Extract the (x, y) coordinate from the center of the cell holding the provided text.  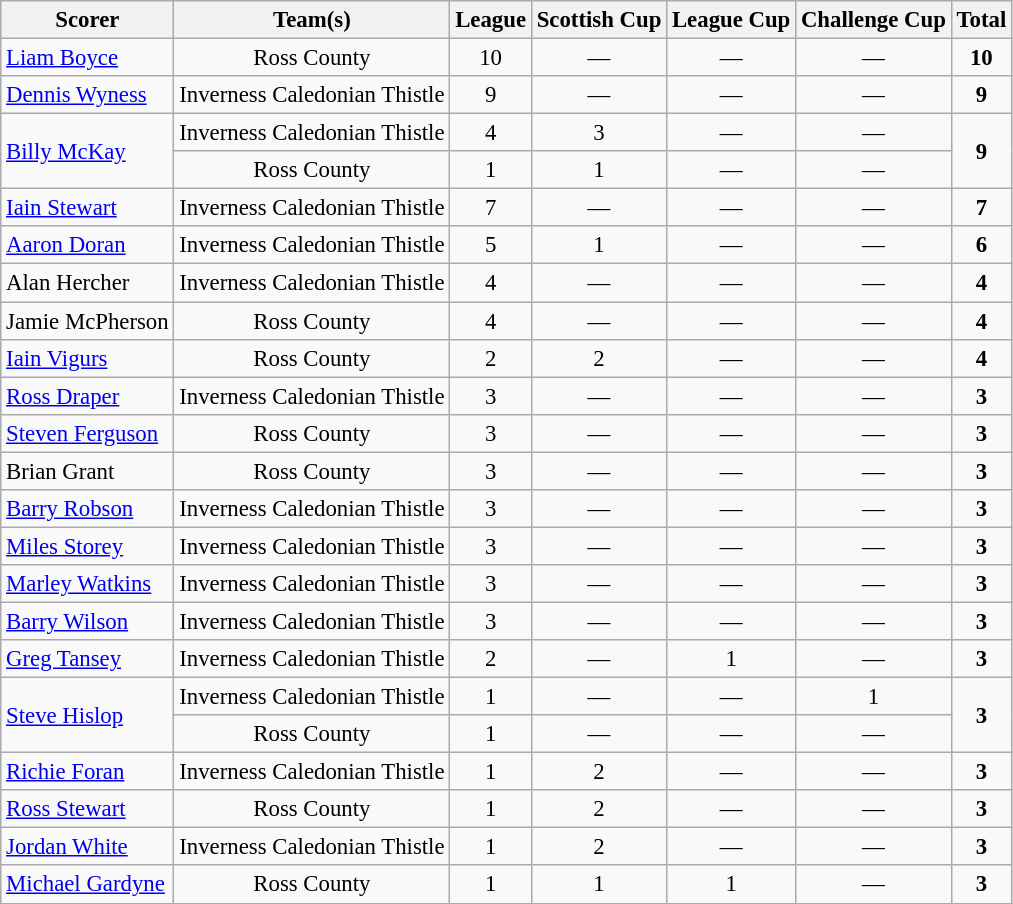
League Cup (732, 20)
Total (981, 20)
Billy McKay (88, 152)
Liam Boyce (88, 58)
Aaron Doran (88, 245)
Ross Stewart (88, 809)
Marley Watkins (88, 584)
Richie Foran (88, 772)
Barry Wilson (88, 621)
Steve Hislop (88, 716)
Jamie McPherson (88, 321)
Jordan White (88, 847)
Alan Hercher (88, 283)
Ross Draper (88, 396)
Dennis Wyness (88, 95)
Team(s) (312, 20)
Greg Tansey (88, 659)
Challenge Cup (874, 20)
Brian Grant (88, 471)
Steven Ferguson (88, 433)
Iain Stewart (88, 208)
Scorer (88, 20)
6 (981, 245)
Iain Vigurs (88, 358)
Michael Gardyne (88, 885)
5 (490, 245)
Scottish Cup (598, 20)
League (490, 20)
Miles Storey (88, 546)
Barry Robson (88, 509)
